For the text-containing cell, return its midpoint in (X, Y) coordinate format. 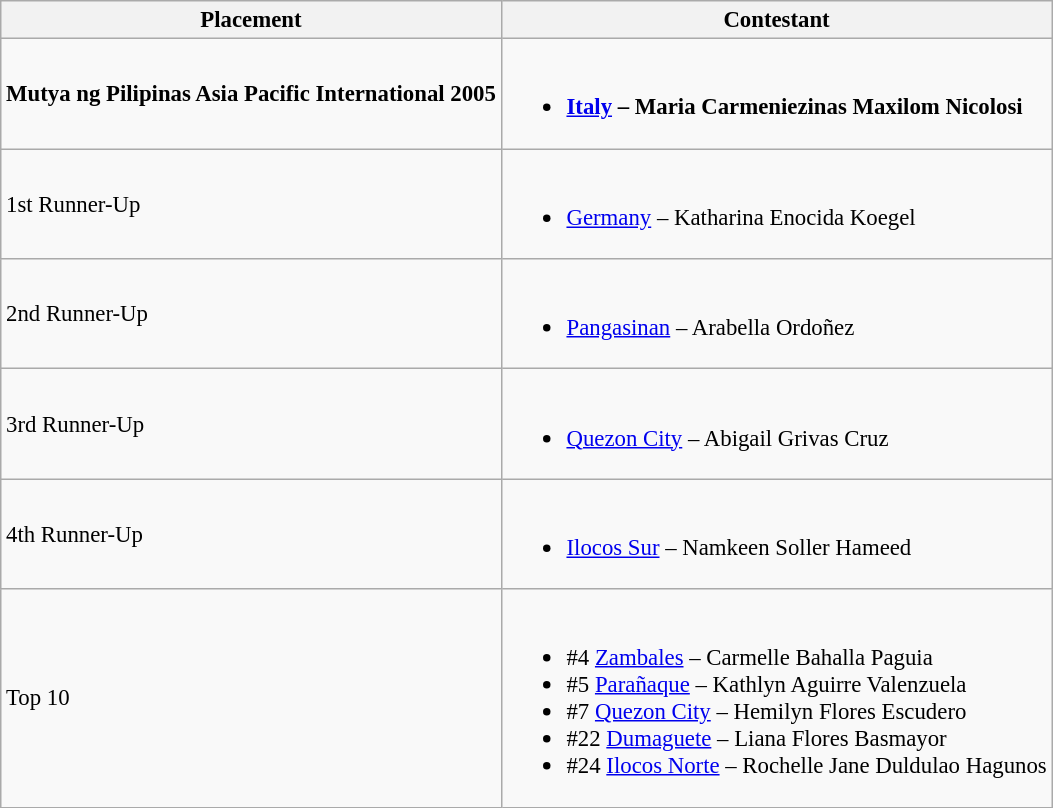
2nd Runner-Up (251, 314)
Placement (251, 20)
Top 10 (251, 698)
Ilocos Sur – Namkeen Soller Hameed (776, 534)
Pangasinan – Arabella Ordoñez (776, 314)
1st Runner-Up (251, 204)
Contestant (776, 20)
Mutya ng Pilipinas Asia Pacific International 2005 (251, 94)
3rd Runner-Up (251, 424)
4th Runner-Up (251, 534)
Germany – Katharina Enocida Koegel (776, 204)
Italy – Maria Carmeniezinas Maxilom Nicolosi (776, 94)
Quezon City – Abigail Grivas Cruz (776, 424)
